Extract the [x, y] coordinate from the center of the cell holding the provided text.  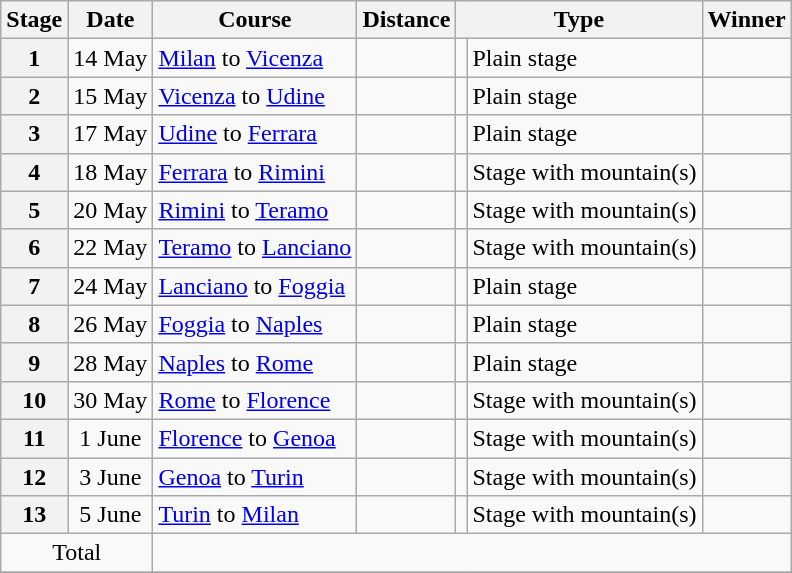
11 [34, 438]
17 May [110, 134]
Milan to Vicenza [255, 58]
Turin to Milan [255, 515]
6 [34, 248]
5 June [110, 515]
7 [34, 286]
Type [579, 20]
Date [110, 20]
13 [34, 515]
Total [77, 553]
Lanciano to Foggia [255, 286]
30 May [110, 400]
24 May [110, 286]
2 [34, 96]
Teramo to Lanciano [255, 248]
5 [34, 210]
Vicenza to Udine [255, 96]
20 May [110, 210]
Distance [406, 20]
26 May [110, 324]
Course [255, 20]
12 [34, 477]
28 May [110, 362]
Rimini to Teramo [255, 210]
14 May [110, 58]
15 May [110, 96]
18 May [110, 172]
1 [34, 58]
3 June [110, 477]
4 [34, 172]
9 [34, 362]
Naples to Rome [255, 362]
Stage [34, 20]
Udine to Ferrara [255, 134]
22 May [110, 248]
Florence to Genoa [255, 438]
1 June [110, 438]
Foggia to Naples [255, 324]
Genoa to Turin [255, 477]
Winner [746, 20]
Ferrara to Rimini [255, 172]
10 [34, 400]
3 [34, 134]
Rome to Florence [255, 400]
8 [34, 324]
